Scan for the cell matching the given text and deliver its (X, Y) coordinate at center. 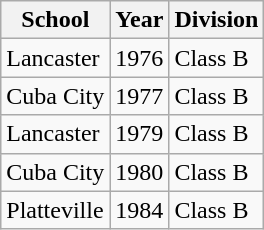
1984 (140, 210)
1979 (140, 134)
School (56, 20)
1977 (140, 96)
Platteville (56, 210)
1980 (140, 172)
1976 (140, 58)
Year (140, 20)
Division (216, 20)
